Search for the cell housing the specified text and yield its (x, y) center coordinate. 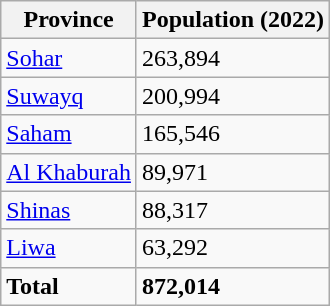
872,014 (232, 286)
Population (2022) (232, 20)
88,317 (232, 210)
Shinas (69, 210)
Suwayq (69, 96)
Saham (69, 134)
Al Khaburah (69, 172)
200,994 (232, 96)
89,971 (232, 172)
Total (69, 286)
Liwa (69, 248)
63,292 (232, 248)
165,546 (232, 134)
263,894 (232, 58)
Sohar (69, 58)
Province (69, 20)
